Determine the [X, Y] coordinate at the center of the cell enclosing the given text.  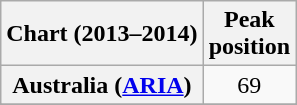
69 [249, 85]
Peakposition [249, 34]
Chart (2013–2014) [102, 34]
Australia (ARIA) [102, 85]
